Provide the [X, Y] coordinate of the cell's center where the given text is located.  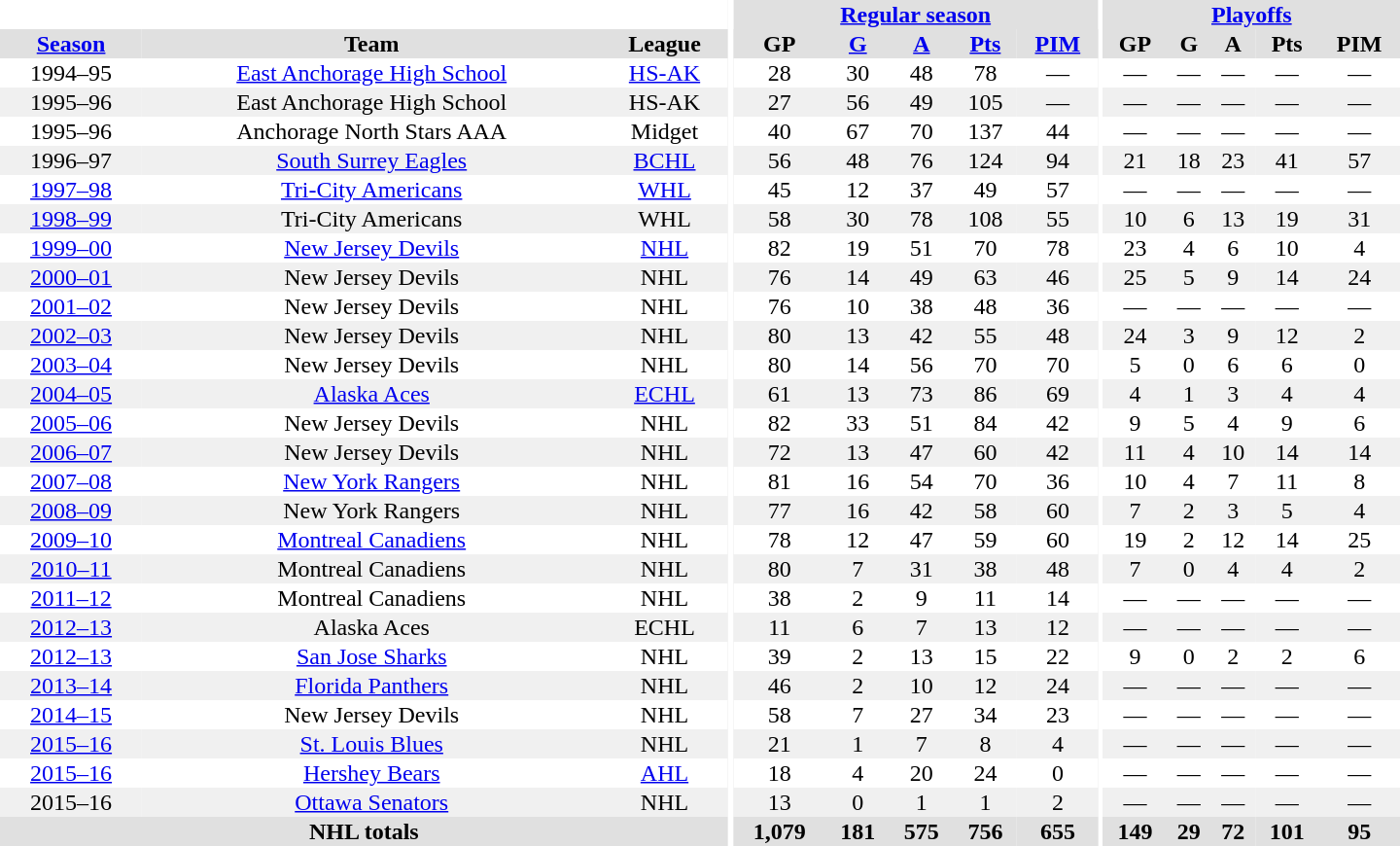
22 [1058, 656]
2013–14 [71, 686]
108 [986, 219]
1996–97 [71, 160]
Playoffs [1252, 15]
33 [858, 423]
2000–01 [71, 277]
2001–02 [71, 306]
40 [780, 131]
105 [986, 102]
Team [371, 44]
Ottawa Senators [371, 802]
AHL [664, 773]
Regular season [916, 15]
41 [1287, 160]
45 [780, 190]
77 [780, 511]
37 [922, 190]
149 [1136, 831]
2005–06 [71, 423]
2003–04 [71, 365]
2014–15 [71, 715]
44 [1058, 131]
73 [922, 394]
575 [922, 831]
Florida Panthers [371, 686]
756 [986, 831]
2007–08 [71, 481]
1998–99 [71, 219]
2010–11 [71, 569]
St. Louis Blues [371, 744]
BCHL [664, 160]
86 [986, 394]
1994–95 [71, 73]
1997–98 [71, 190]
League [664, 44]
2006–07 [71, 452]
2009–10 [71, 540]
Midget [664, 131]
94 [1058, 160]
101 [1287, 831]
124 [986, 160]
South Surrey Eagles [371, 160]
67 [858, 131]
181 [858, 831]
1999–00 [71, 248]
84 [986, 423]
Hershey Bears [371, 773]
2008–09 [71, 511]
61 [780, 394]
95 [1359, 831]
28 [780, 73]
34 [986, 715]
Season [71, 44]
59 [986, 540]
2011–12 [71, 598]
63 [986, 277]
39 [780, 656]
137 [986, 131]
81 [780, 481]
NHL totals [364, 831]
54 [922, 481]
15 [986, 656]
29 [1188, 831]
Anchorage North Stars AAA [371, 131]
San Jose Sharks [371, 656]
20 [922, 773]
69 [1058, 394]
2004–05 [71, 394]
2002–03 [71, 335]
1,079 [780, 831]
655 [1058, 831]
